Detect which cell encompasses the target text, then output its (x, y) center coordinate. 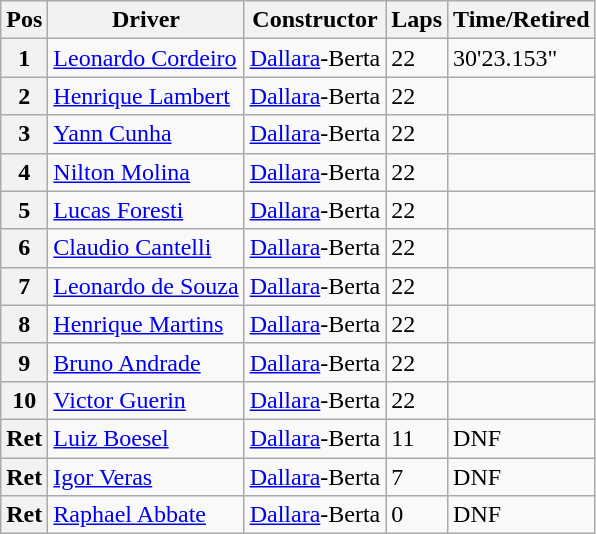
Henrique Lambert (146, 96)
Victor Guerin (146, 400)
Constructor (315, 20)
Bruno Andrade (146, 362)
Henrique Martins (146, 324)
6 (24, 248)
Lucas Foresti (146, 210)
Pos (24, 20)
1 (24, 58)
4 (24, 172)
Time/Retired (522, 20)
9 (24, 362)
Driver (146, 20)
8 (24, 324)
Yann Cunha (146, 134)
0 (417, 515)
Luiz Boesel (146, 438)
3 (24, 134)
Raphael Abbate (146, 515)
2 (24, 96)
11 (417, 438)
Leonardo Cordeiro (146, 58)
Igor Veras (146, 477)
Laps (417, 20)
Nilton Molina (146, 172)
30'23.153" (522, 58)
Leonardo de Souza (146, 286)
10 (24, 400)
5 (24, 210)
Claudio Cantelli (146, 248)
